Search for the cell housing the specified text and yield its (x, y) center coordinate. 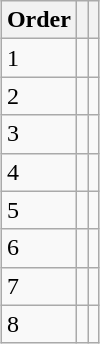
8 (38, 324)
5 (38, 210)
1 (38, 58)
7 (38, 286)
6 (38, 248)
Order (38, 20)
3 (38, 134)
2 (38, 96)
4 (38, 172)
